Provide the (X, Y) coordinate of the cell's center where the given text is located.  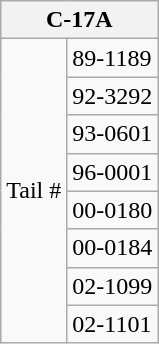
00-0180 (112, 210)
C-17A (80, 20)
89-1189 (112, 58)
96-0001 (112, 172)
Tail # (34, 191)
02-1101 (112, 324)
93-0601 (112, 134)
92-3292 (112, 96)
00-0184 (112, 248)
02-1099 (112, 286)
